Identify which cell holds the provided text, then report its [X, Y] central coordinate. 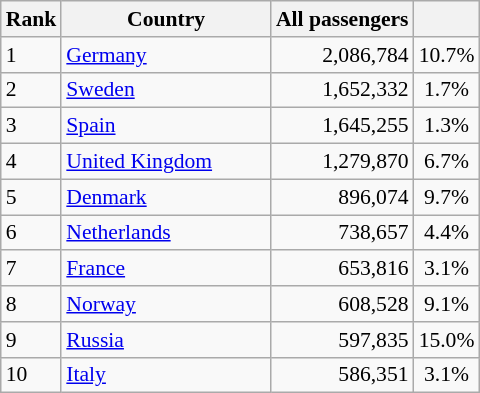
1.7% [447, 90]
3 [32, 126]
Country [166, 19]
2,086,784 [342, 55]
1.3% [447, 126]
8 [32, 304]
9.1% [447, 304]
1 [32, 55]
653,816 [342, 269]
Netherlands [166, 233]
4.4% [447, 233]
Norway [166, 304]
9 [32, 340]
15.0% [447, 340]
5 [32, 197]
9.7% [447, 197]
896,074 [342, 197]
All passengers [342, 19]
France [166, 269]
586,351 [342, 375]
Rank [32, 19]
Spain [166, 126]
Sweden [166, 90]
1,279,870 [342, 162]
10.7% [447, 55]
597,835 [342, 340]
Germany [166, 55]
United Kingdom [166, 162]
6 [32, 233]
Denmark [166, 197]
7 [32, 269]
2 [32, 90]
1,652,332 [342, 90]
4 [32, 162]
Italy [166, 375]
608,528 [342, 304]
6.7% [447, 162]
10 [32, 375]
Russia [166, 340]
738,657 [342, 233]
1,645,255 [342, 126]
